Provide the [X, Y] coordinate of the cell's center where the given text is located.  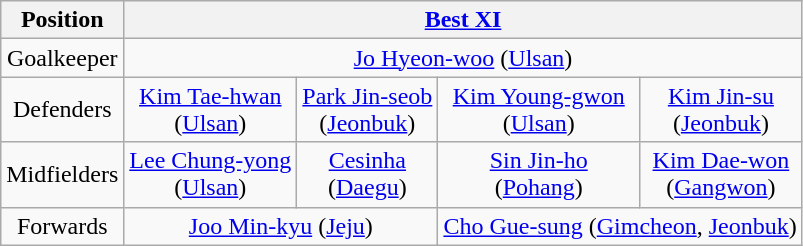
Cho Gue-sung (Gimcheon, Jeonbuk) [620, 226]
Sin Jin-ho (Pohang) [539, 174]
Goalkeeper [62, 58]
Forwards [62, 226]
Joo Min-kyu (Jeju) [281, 226]
Cesinha (Daegu) [368, 174]
Jo Hyeon-woo (Ulsan) [463, 58]
Defenders [62, 110]
Park Jin-seob (Jeonbuk) [368, 110]
Kim Dae-won (Gangwon) [722, 174]
Kim Tae-hwan (Ulsan) [210, 110]
Midfielders [62, 174]
Kim Young-gwon (Ulsan) [539, 110]
Lee Chung-yong (Ulsan) [210, 174]
Best XI [463, 20]
Kim Jin-su (Jeonbuk) [722, 110]
Position [62, 20]
